Find where the given text appears and provide that cell's center as (x, y) coordinate. 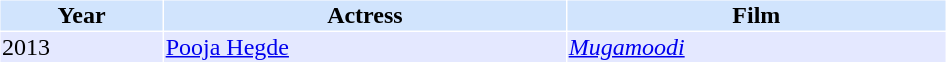
Year (81, 15)
2013 (81, 47)
Film (756, 15)
Actress (365, 15)
Pooja Hegde (365, 47)
Mugamoodi (756, 47)
